For the text-containing cell, return its midpoint in (X, Y) coordinate format. 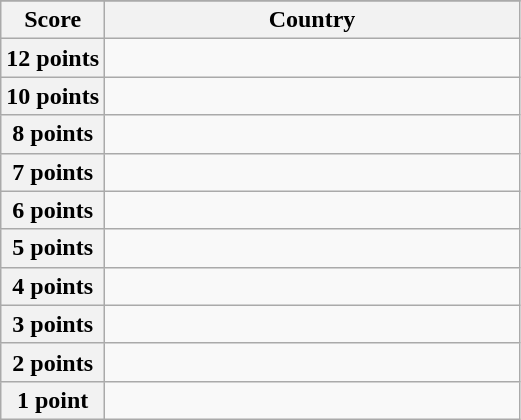
Score (53, 20)
Country (312, 20)
4 points (53, 286)
8 points (53, 134)
3 points (53, 324)
1 point (53, 400)
10 points (53, 96)
5 points (53, 248)
7 points (53, 172)
2 points (53, 362)
6 points (53, 210)
12 points (53, 58)
